Scan for the cell matching the given text and deliver its [X, Y] coordinate at center. 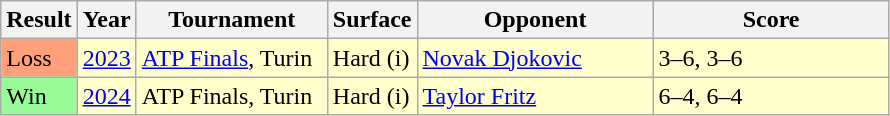
2024 [106, 96]
Win [39, 96]
3–6, 3–6 [771, 58]
Taylor Fritz [535, 96]
Novak Djokovic [535, 58]
2023 [106, 58]
Opponent [535, 20]
Year [106, 20]
Result [39, 20]
Loss [39, 58]
Surface [372, 20]
Tournament [232, 20]
6–4, 6–4 [771, 96]
Score [771, 20]
